Return (X, Y) of the center of cell containing provided text 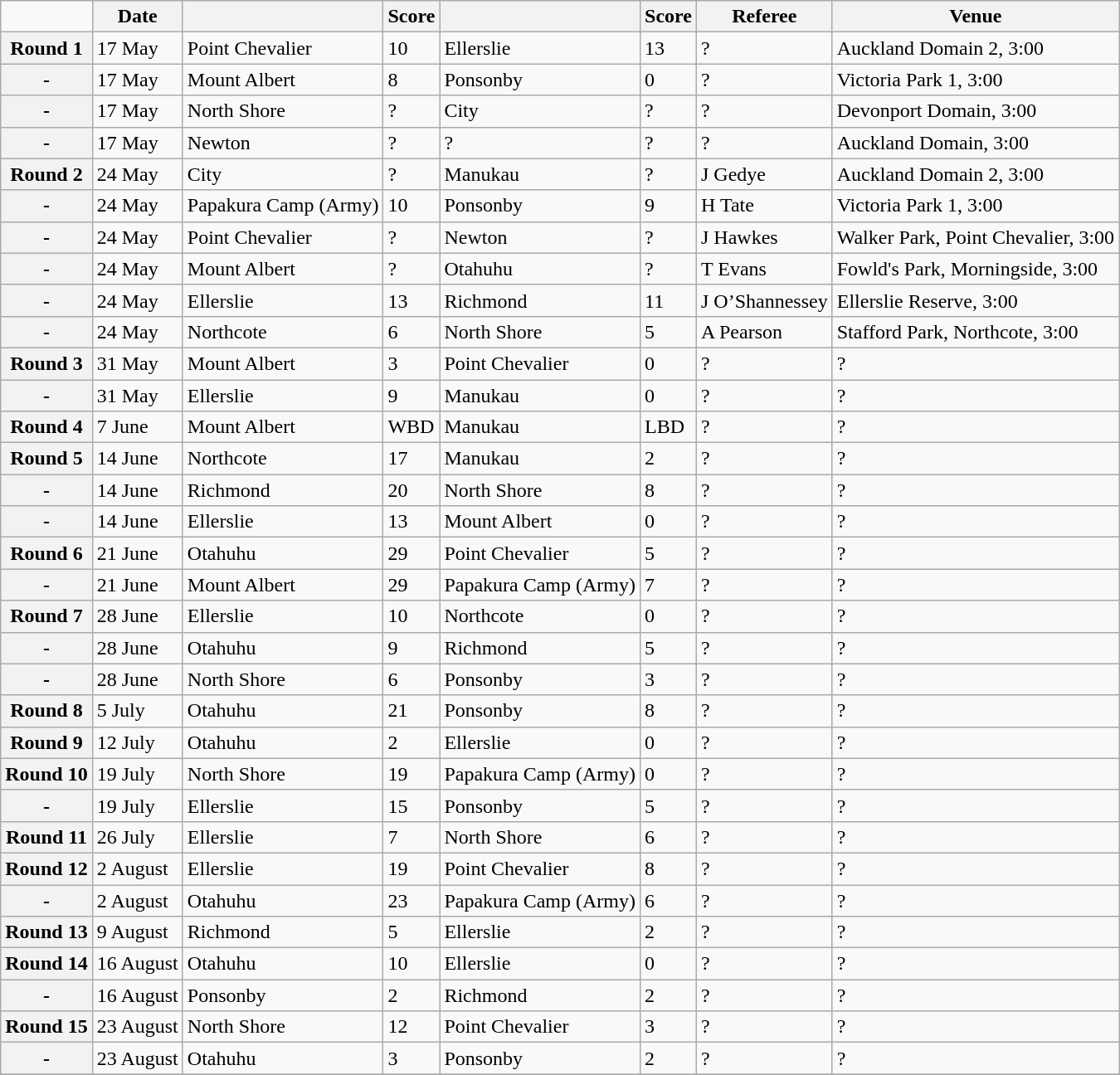
Round 6 (46, 553)
Fowld's Park, Morningside, 3:00 (976, 269)
Ellerslie Reserve, 3:00 (976, 300)
Round 4 (46, 427)
23 (411, 900)
5 July (138, 711)
Round 5 (46, 459)
26 July (138, 837)
Round 13 (46, 932)
J Hawkes (764, 237)
Round 14 (46, 964)
Round 10 (46, 774)
J Gedye (764, 174)
Round 8 (46, 711)
Round 9 (46, 742)
LBD (669, 427)
WBD (411, 427)
12 (411, 1027)
15 (411, 805)
12 July (138, 742)
Walker Park, Point Chevalier, 3:00 (976, 237)
A Pearson (764, 332)
20 (411, 490)
7 June (138, 427)
Round 2 (46, 174)
Round 3 (46, 363)
21 (411, 711)
H Tate (764, 206)
Round 15 (46, 1027)
Venue (976, 17)
Auckland Domain, 3:00 (976, 143)
Referee (764, 17)
Date (138, 17)
11 (669, 300)
J O’Shannessey (764, 300)
Round 1 (46, 48)
9 August (138, 932)
Round 12 (46, 868)
Devonport Domain, 3:00 (976, 111)
17 (411, 459)
Stafford Park, Northcote, 3:00 (976, 332)
T Evans (764, 269)
Round 11 (46, 837)
Round 7 (46, 616)
